Return the (x, y) coordinate for the center point of the cell that contains the specified text.  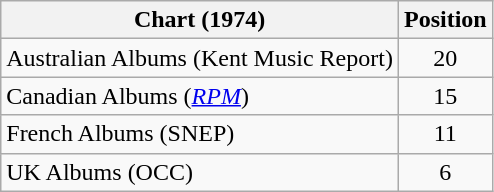
French Albums (SNEP) (200, 134)
6 (445, 172)
20 (445, 58)
Australian Albums (Kent Music Report) (200, 58)
11 (445, 134)
15 (445, 96)
Position (445, 20)
Chart (1974) (200, 20)
UK Albums (OCC) (200, 172)
Canadian Albums (RPM) (200, 96)
